Output the (X, Y) coordinate of the center of the cell containing the given text.  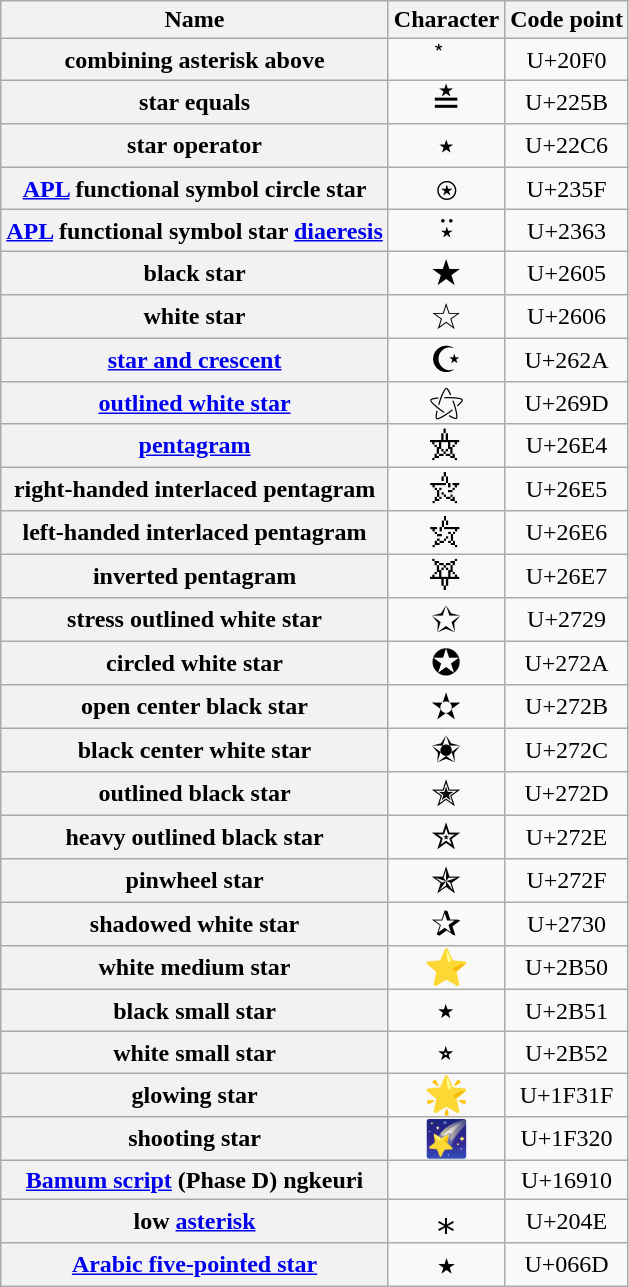
U+269D (567, 403)
white small star (195, 1053)
APL functional symbol star diaeresis (195, 231)
⛦ (446, 533)
U+272F (567, 881)
U+1F31F (567, 1096)
U+272D (567, 794)
Character (446, 20)
☆ (446, 317)
U+272B (567, 707)
🌠 (446, 1139)
⚝ (446, 403)
black star (195, 274)
≛ (446, 103)
U+1F320 (567, 1139)
U+2363 (567, 231)
APL functional symbol circle star (195, 189)
U+235F (567, 189)
white star (195, 317)
⍟ (446, 189)
open center black star (195, 707)
⛧ (446, 577)
U+272C (567, 751)
✮ (446, 838)
shooting star (195, 1139)
stress outlined white star (195, 620)
circled white star (195, 664)
shadowed white star (195, 925)
U+2730 (567, 925)
white medium star (195, 968)
U+2B52 (567, 1053)
⛤ (446, 446)
U+26E7 (567, 577)
٭ (446, 1264)
U+2B50 (567, 968)
U+225B (567, 103)
outlined white star (195, 403)
U+262A (567, 361)
U+204E (567, 1221)
✪ (446, 664)
⍣ (446, 231)
Code point (567, 20)
U+2605 (567, 274)
pinwheel star (195, 881)
U+2606 (567, 317)
⛥ (446, 490)
⭒ (446, 1053)
black center white star (195, 751)
U+2B51 (567, 1011)
✬ (446, 751)
Bamum script (Phase D) ngkeuri (195, 1180)
star equals (195, 103)
star operator (195, 146)
⁎ (446, 1221)
U+272A (567, 664)
left-handed interlaced pentagram (195, 533)
combining asterisk above (195, 60)
✰ (446, 925)
U+22C6 (567, 146)
U+272E (567, 838)
U+26E5 (567, 490)
⭐ (446, 968)
🌟 (446, 1096)
U+2729 (567, 620)
Name (195, 20)
✭ (446, 794)
heavy outlined black star (195, 838)
⋆ (446, 146)
✩ (446, 620)
U+16910 (567, 1180)
star and crescent (195, 361)
Arabic five-pointed star (195, 1264)
inverted pentagram (195, 577)
U+26E6 (567, 533)
U+26E4 (567, 446)
glowing star (195, 1096)
✯ (446, 881)
low asterisk (195, 1221)
outlined black star (195, 794)
black small star (195, 1011)
⭑ (446, 1011)
⃰ (446, 60)
★ (446, 274)
✫ (446, 707)
☪ (446, 361)
right-handed interlaced pentagram (195, 490)
U+066D (567, 1264)
U+20F0 (567, 60)
pentagram (195, 446)
